Output the (X, Y) coordinate of the center of the cell containing the given text.  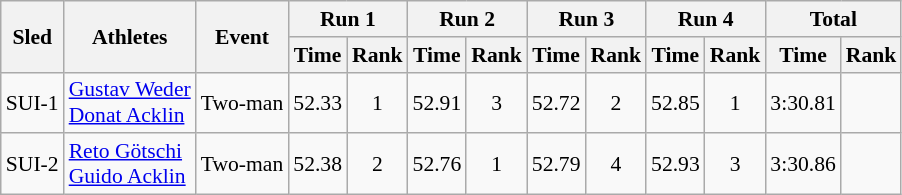
52.72 (556, 102)
Event (242, 36)
52.85 (676, 102)
4 (616, 164)
SUI-1 (32, 102)
52.33 (318, 102)
SUI-2 (32, 164)
Run 1 (348, 19)
52.91 (438, 102)
Reto GötschiGuido Acklin (130, 164)
3:30.86 (802, 164)
Run 2 (468, 19)
Run 3 (586, 19)
52.38 (318, 164)
Sled (32, 36)
52.93 (676, 164)
Gustav WederDonat Acklin (130, 102)
Athletes (130, 36)
52.76 (438, 164)
3:30.81 (802, 102)
Total (833, 19)
Run 4 (706, 19)
52.79 (556, 164)
